Find where the given text appears and provide that cell's center as (x, y) coordinate. 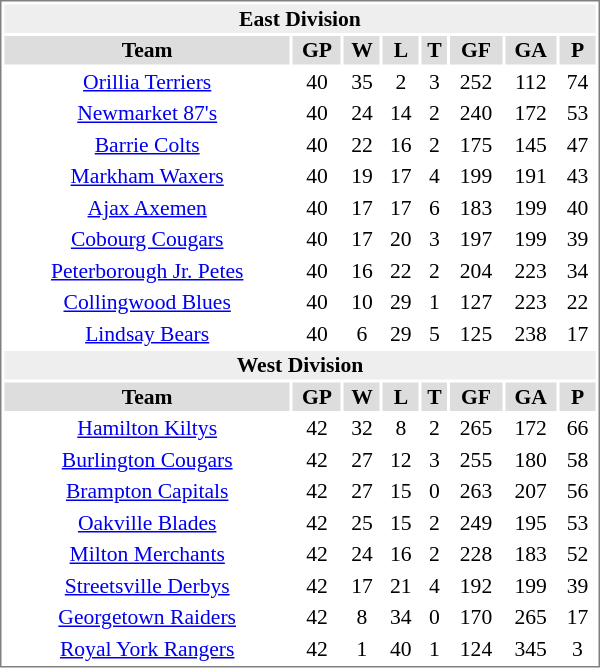
Milton Merchants (146, 554)
56 (578, 491)
Streetsville Derbys (146, 586)
Collingwood Blues (146, 302)
35 (362, 82)
Markham Waxers (146, 176)
204 (476, 270)
192 (476, 586)
10 (362, 302)
Georgetown Raiders (146, 617)
74 (578, 82)
127 (476, 302)
Barrie Colts (146, 144)
East Division (300, 18)
112 (531, 82)
Newmarket 87's (146, 113)
207 (531, 491)
238 (531, 334)
West Division (300, 365)
125 (476, 334)
124 (476, 648)
66 (578, 428)
180 (531, 460)
Orillia Terriers (146, 82)
197 (476, 239)
345 (531, 648)
21 (401, 586)
145 (531, 144)
Oakville Blades (146, 522)
5 (434, 334)
12 (401, 460)
43 (578, 176)
Ajax Axemen (146, 208)
175 (476, 144)
255 (476, 460)
Peterborough Jr. Petes (146, 270)
Lindsay Bears (146, 334)
263 (476, 491)
Brampton Capitals (146, 491)
195 (531, 522)
32 (362, 428)
Hamilton Kiltys (146, 428)
252 (476, 82)
47 (578, 144)
240 (476, 113)
20 (401, 239)
58 (578, 460)
Cobourg Cougars (146, 239)
52 (578, 554)
228 (476, 554)
25 (362, 522)
191 (531, 176)
14 (401, 113)
Royal York Rangers (146, 648)
19 (362, 176)
170 (476, 617)
249 (476, 522)
Burlington Cougars (146, 460)
